Output the (X, Y) coordinate of the center of the cell containing the given text.  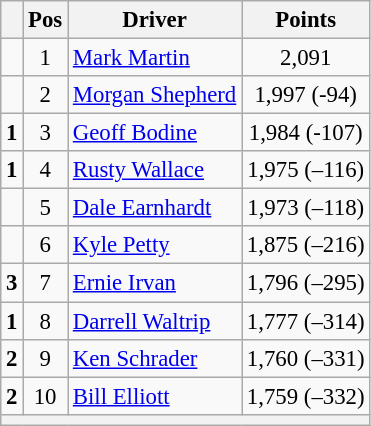
Kyle Petty (155, 245)
4 (46, 170)
1,975 (–116) (306, 170)
Dale Earnhardt (155, 208)
7 (46, 283)
1,997 (-94) (306, 95)
8 (46, 321)
Pos (46, 20)
Bill Elliott (155, 396)
Morgan Shepherd (155, 95)
1,759 (–332) (306, 396)
2,091 (306, 58)
6 (46, 245)
1,777 (–314) (306, 321)
Ken Schrader (155, 358)
5 (46, 208)
Mark Martin (155, 58)
1,973 (–118) (306, 208)
Rusty Wallace (155, 170)
9 (46, 358)
Points (306, 20)
1,796 (–295) (306, 283)
Ernie Irvan (155, 283)
1,984 (-107) (306, 133)
Driver (155, 20)
1,875 (–216) (306, 245)
1,760 (–331) (306, 358)
Geoff Bodine (155, 133)
Darrell Waltrip (155, 321)
10 (46, 396)
